Search for the cell housing the specified text and yield its (x, y) center coordinate. 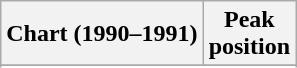
Peakposition (249, 34)
Chart (1990–1991) (102, 34)
